Output the [x, y] coordinate of the center of the cell containing the given text.  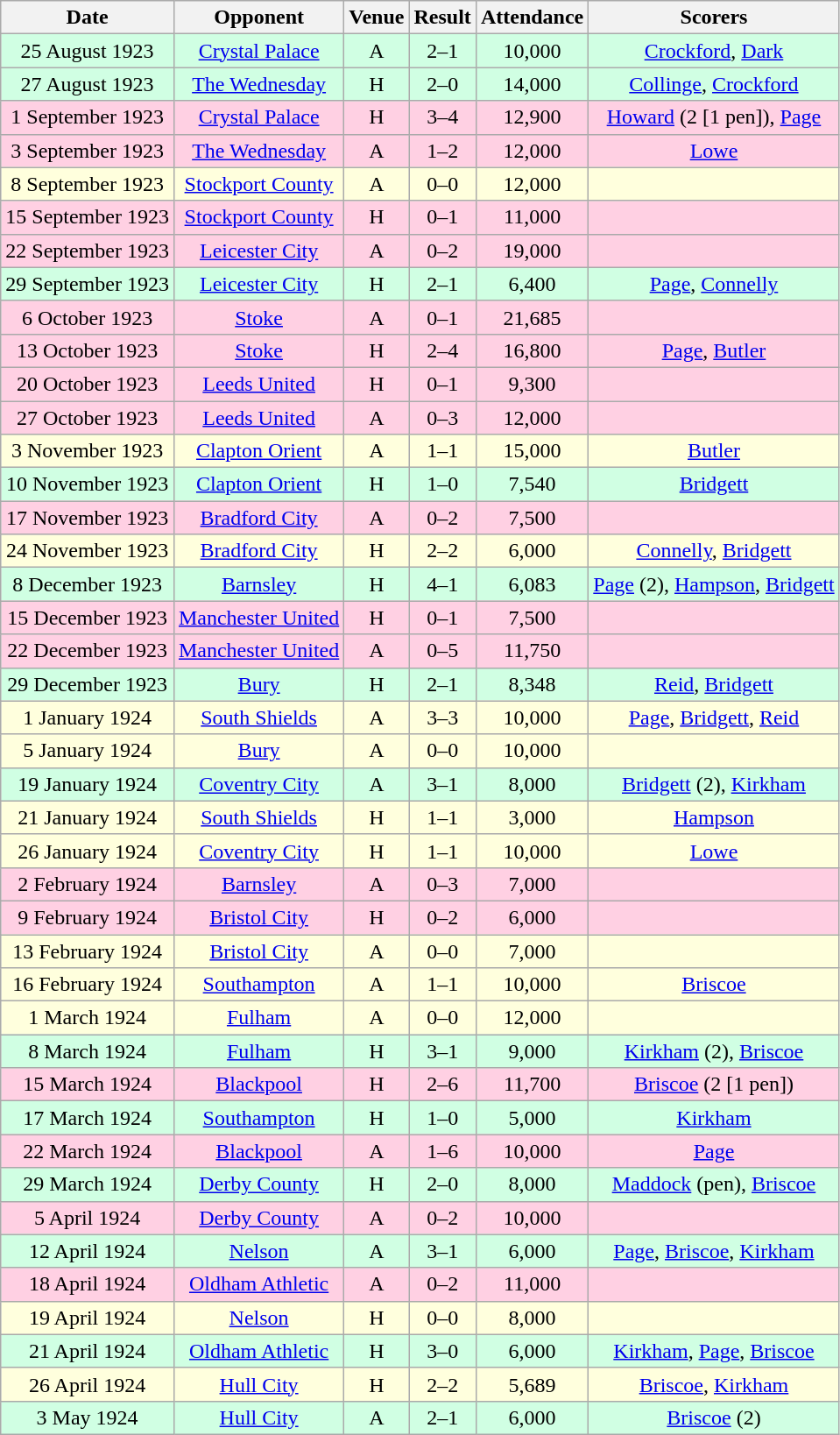
4–1 [442, 584]
Briscoe (2 [1 pen]) [714, 1085]
10 November 1923 [88, 484]
Attendance [532, 18]
11,750 [532, 651]
21 January 1924 [88, 817]
15 March 1924 [88, 1085]
29 September 1923 [88, 284]
19 April 1924 [88, 1318]
21 April 1924 [88, 1351]
8 September 1923 [88, 184]
9,000 [532, 1051]
Result [442, 18]
9,300 [532, 384]
Page (2), Hampson, Bridgett [714, 584]
Page, Butler [714, 350]
17 March 1924 [88, 1118]
Reid, Bridgett [714, 684]
26 January 1924 [88, 851]
22 March 1924 [88, 1151]
1 January 1924 [88, 717]
Scorers [714, 18]
21,685 [532, 317]
12 April 1924 [88, 1251]
1 September 1923 [88, 117]
22 December 1923 [88, 651]
Briscoe (2) [714, 1417]
17 November 1923 [88, 518]
13 October 1923 [88, 350]
9 February 1924 [88, 917]
Kirkham, Page, Briscoe [714, 1351]
14,000 [532, 84]
6,400 [532, 284]
5,689 [532, 1384]
15 September 1923 [88, 217]
7,540 [532, 484]
5 April 1924 [88, 1218]
Venue [377, 18]
16,800 [532, 350]
18 April 1924 [88, 1284]
27 October 1923 [88, 418]
5 January 1924 [88, 751]
Kirkham [714, 1118]
Bridgett (2), Kirkham [714, 784]
3–0 [442, 1351]
8 December 1923 [88, 584]
26 April 1924 [88, 1384]
Date [88, 18]
3 September 1923 [88, 151]
1–2 [442, 151]
1–6 [442, 1151]
29 December 1923 [88, 684]
19,000 [532, 251]
3–4 [442, 117]
3–3 [442, 717]
12,900 [532, 117]
Howard (2 [1 pen]), Page [714, 117]
3 November 1923 [88, 451]
29 March 1924 [88, 1184]
16 February 1924 [88, 985]
Crockford, Dark [714, 51]
Kirkham (2), Briscoe [714, 1051]
2 February 1924 [88, 884]
Bridgett [714, 484]
Page, Briscoe, Kirkham [714, 1251]
Connelly, Bridgett [714, 551]
6,083 [532, 584]
3,000 [532, 817]
24 November 1923 [88, 551]
Hampson [714, 817]
8,348 [532, 684]
15 December 1923 [88, 618]
25 August 1923 [88, 51]
5,000 [532, 1118]
Butler [714, 451]
2–4 [442, 350]
Briscoe, Kirkham [714, 1384]
6 October 1923 [88, 317]
11,700 [532, 1085]
0–5 [442, 651]
Page [714, 1151]
Opponent [258, 18]
27 August 1923 [88, 84]
8 March 1924 [88, 1051]
Briscoe [714, 985]
Page, Bridgett, Reid [714, 717]
15,000 [532, 451]
20 October 1923 [88, 384]
Maddock (pen), Briscoe [714, 1184]
19 January 1924 [88, 784]
22 September 1923 [88, 251]
2–6 [442, 1085]
3 May 1924 [88, 1417]
Collinge, Crockford [714, 84]
1 March 1924 [88, 1018]
Page, Connelly [714, 284]
13 February 1924 [88, 951]
